Locate the cell with the specified text and output its (x, y) center coordinate. 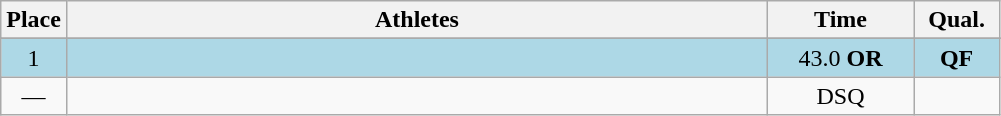
Place (34, 20)
43.0 OR (841, 58)
Qual. (957, 20)
Athletes (416, 20)
— (34, 96)
QF (957, 58)
Time (841, 20)
1 (34, 58)
DSQ (841, 96)
